Pinpoint the cell where the given text exists, returning its (x, y) midpoint coordinate. 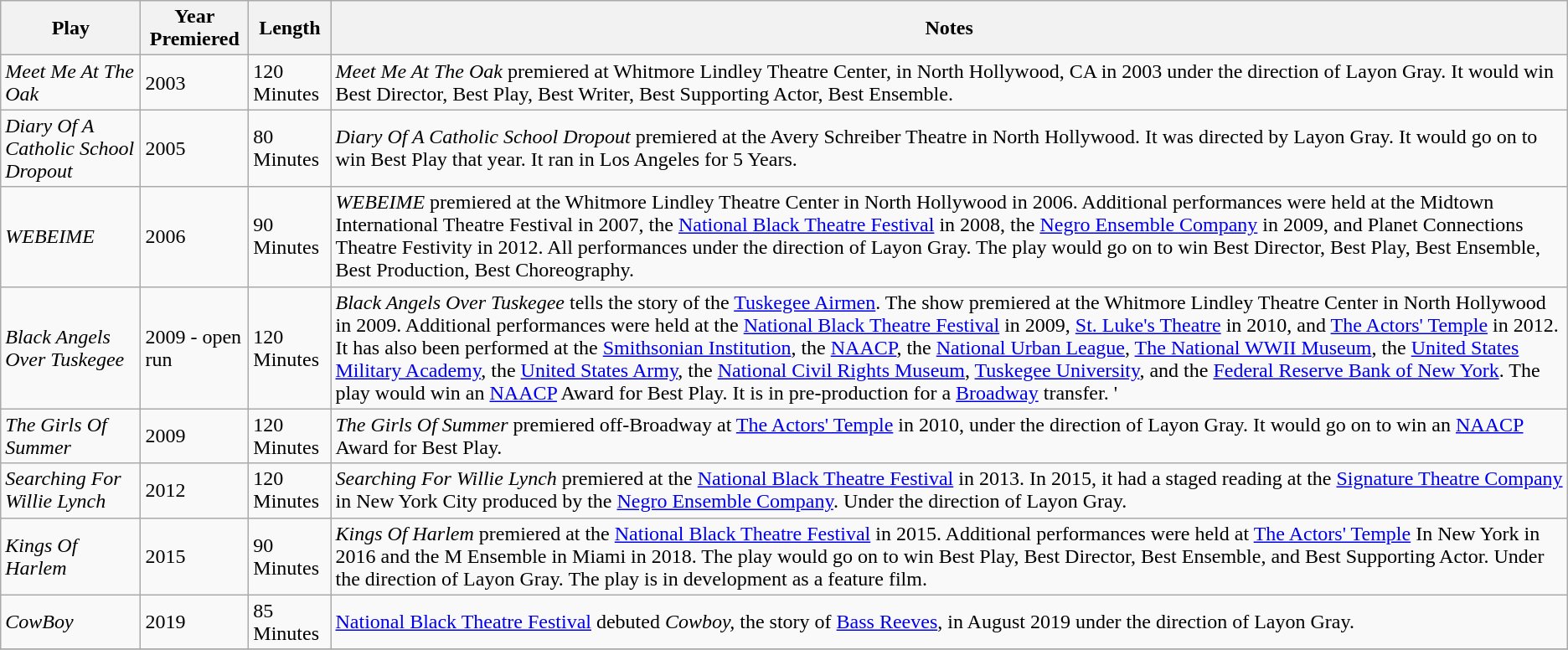
Year Premiered (194, 28)
2003 (194, 82)
80 Minutes (290, 148)
CowBoy (70, 622)
2009 (194, 436)
Searching For Willie Lynch (70, 491)
2009 - open run (194, 348)
Meet Me At The Oak (70, 82)
Notes (949, 28)
Diary Of A Catholic School Dropout (70, 148)
85 Minutes (290, 622)
National Black Theatre Festival debuted Cowboy, the story of Bass Reeves, in August 2019 under the direction of Layon Gray. (949, 622)
2015 (194, 556)
Kings Of Harlem (70, 556)
2005 (194, 148)
2006 (194, 236)
2019 (194, 622)
Black Angels Over Tuskegee (70, 348)
The Girls Of Summer (70, 436)
Length (290, 28)
Play (70, 28)
WEBEIME (70, 236)
2012 (194, 491)
